Find where the given text appears and provide that cell's center as (x, y) coordinate. 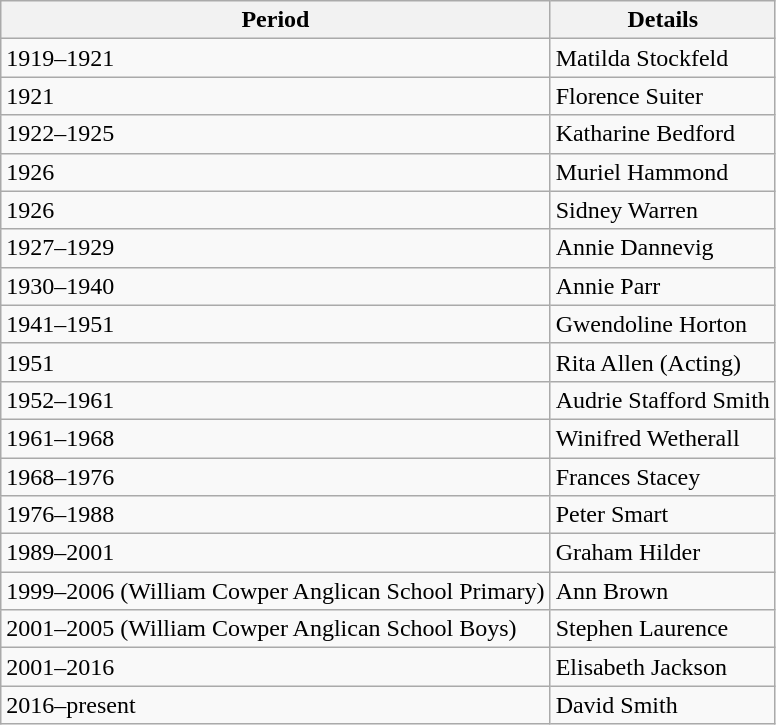
Stephen Laurence (662, 629)
2001–2016 (276, 667)
Elisabeth Jackson (662, 667)
Winifred Wetherall (662, 438)
Details (662, 20)
1968–1976 (276, 477)
1952–1961 (276, 400)
2016–present (276, 705)
Period (276, 20)
1951 (276, 362)
1927–1929 (276, 248)
2001–2005 (William Cowper Anglican School Boys) (276, 629)
Annie Dannevig (662, 248)
1961–1968 (276, 438)
Annie Parr (662, 286)
1941–1951 (276, 324)
Sidney Warren (662, 210)
1921 (276, 96)
1976–1988 (276, 515)
1930–1940 (276, 286)
Muriel Hammond (662, 172)
Frances Stacey (662, 477)
Graham Hilder (662, 553)
Rita Allen (Acting) (662, 362)
Florence Suiter (662, 96)
David Smith (662, 705)
Katharine Bedford (662, 134)
1989–2001 (276, 553)
1919–1921 (276, 58)
Matilda Stockfeld (662, 58)
Audrie Stafford Smith (662, 400)
1999–2006 (William Cowper Anglican School Primary) (276, 591)
1922–1925 (276, 134)
Gwendoline Horton (662, 324)
Ann Brown (662, 591)
Peter Smart (662, 515)
